Find where the given text appears and provide that cell's center as (x, y) coordinate. 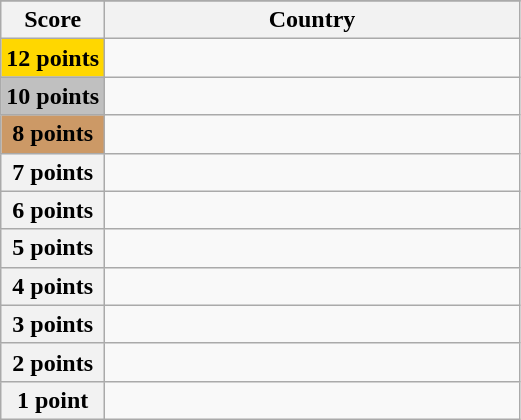
8 points (53, 134)
10 points (53, 96)
3 points (53, 324)
7 points (53, 172)
Score (53, 20)
12 points (53, 58)
5 points (53, 248)
4 points (53, 286)
6 points (53, 210)
1 point (53, 400)
Country (312, 20)
2 points (53, 362)
